Capture the cell that displays the provided text and extract its [x, y] central coordinate. 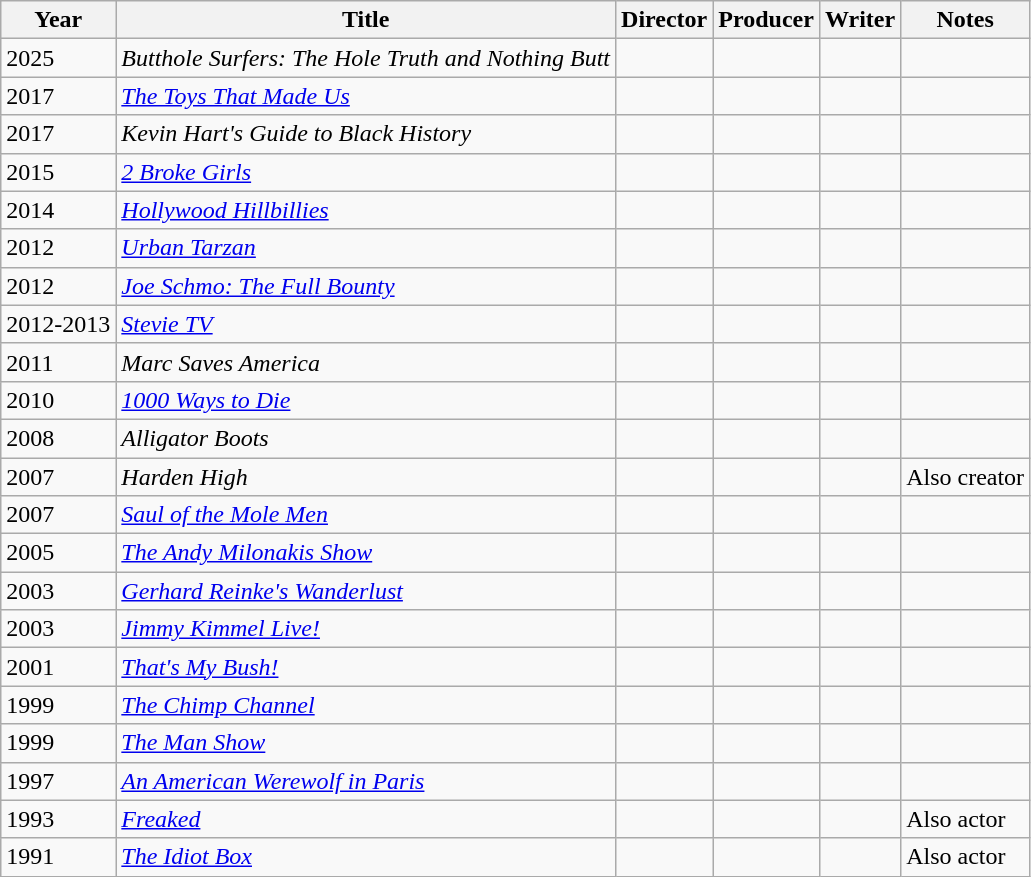
The Toys That Made Us [366, 96]
Jimmy Kimmel Live! [366, 629]
Hollywood Hillbillies [366, 210]
Harden High [366, 477]
Alligator Boots [366, 438]
Freaked [366, 819]
1000 Ways to Die [366, 400]
1997 [58, 781]
2014 [58, 210]
Also creator [966, 477]
2015 [58, 172]
2025 [58, 58]
2011 [58, 362]
Joe Schmo: The Full Bounty [366, 286]
2008 [58, 438]
1991 [58, 857]
Kevin Hart's Guide to Black History [366, 134]
The Man Show [366, 743]
The Andy Milonakis Show [366, 553]
2005 [58, 553]
Director [664, 20]
Urban Tarzan [366, 248]
The Idiot Box [366, 857]
2012-2013 [58, 324]
An American Werewolf in Paris [366, 781]
Year [58, 20]
That's My Bush! [366, 667]
Marc Saves America [366, 362]
Saul of the Mole Men [366, 515]
1993 [58, 819]
Gerhard Reinke's Wanderlust [366, 591]
Stevie TV [366, 324]
Writer [860, 20]
Title [366, 20]
2 Broke Girls [366, 172]
2010 [58, 400]
Notes [966, 20]
Producer [766, 20]
2001 [58, 667]
The Chimp Channel [366, 705]
Butthole Surfers: The Hole Truth and Nothing Butt [366, 58]
